Scan for the cell matching the given text and deliver its (x, y) coordinate at center. 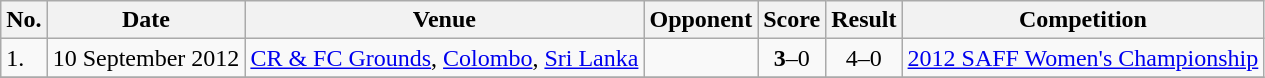
CR & FC Grounds, Colombo, Sri Lanka (444, 58)
2012 SAFF Women's Championship (1083, 58)
10 September 2012 (146, 58)
No. (24, 20)
3–0 (792, 58)
Score (792, 20)
Result (864, 20)
Venue (444, 20)
Opponent (701, 20)
Date (146, 20)
1. (24, 58)
4–0 (864, 58)
Competition (1083, 20)
